Return the (X, Y) coordinate for the center point of the cell that contains the specified text.  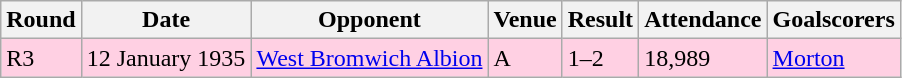
Attendance (703, 20)
Morton (834, 58)
Round (41, 20)
Goalscorers (834, 20)
R3 (41, 58)
Result (600, 20)
1–2 (600, 58)
Opponent (370, 20)
West Bromwich Albion (370, 58)
18,989 (703, 58)
Date (166, 20)
A (525, 58)
Venue (525, 20)
12 January 1935 (166, 58)
